Extract the [x, y] coordinate from the center of the cell holding the provided text.  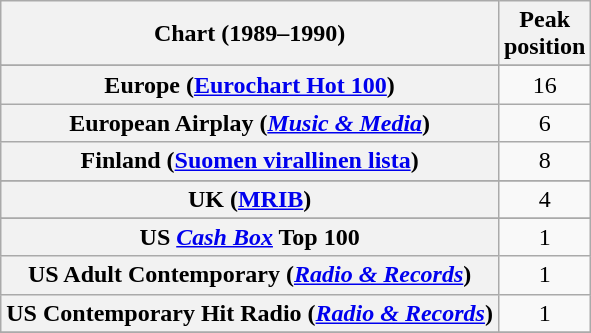
US Contemporary Hit Radio (Radio & Records) [250, 313]
UK (MRIB) [250, 199]
Peakposition [544, 34]
Europe (Eurochart Hot 100) [250, 85]
4 [544, 199]
European Airplay (Music & Media) [250, 123]
US Cash Box Top 100 [250, 237]
6 [544, 123]
Finland (Suomen virallinen lista) [250, 161]
Chart (1989–1990) [250, 34]
US Adult Contemporary (Radio & Records) [250, 275]
8 [544, 161]
16 [544, 85]
